Locate the cell with the specified text and output its [x, y] center coordinate. 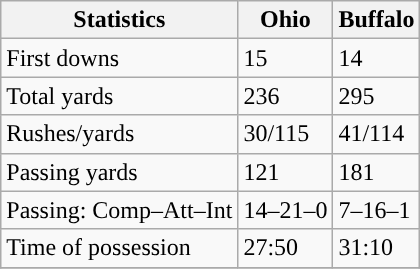
295 [376, 96]
Time of possession [120, 248]
121 [286, 172]
Rushes/yards [120, 134]
Ohio [286, 20]
14 [376, 58]
41/114 [376, 134]
Total yards [120, 96]
Passing yards [120, 172]
30/115 [286, 134]
7–16–1 [376, 210]
Buffalo [376, 20]
First downs [120, 58]
14–21–0 [286, 210]
Statistics [120, 20]
181 [376, 172]
236 [286, 96]
15 [286, 58]
Passing: Comp–Att–Int [120, 210]
31:10 [376, 248]
27:50 [286, 248]
